From the cell containing the given text, extract its center point as [X, Y] coordinate. 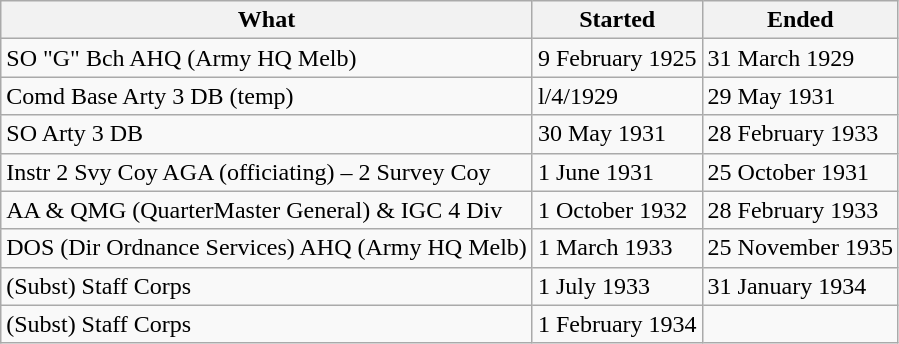
SO Arty 3 DB [267, 134]
Ended [800, 20]
25 November 1935 [800, 248]
1 March 1933 [617, 248]
SO "G" Bch AHQ (Army HQ Melb) [267, 58]
What [267, 20]
31 January 1934 [800, 286]
1 February 1934 [617, 324]
l/4/1929 [617, 96]
29 May 1931 [800, 96]
1 July 1933 [617, 286]
DOS (Dir Ordnance Services) AHQ (Army HQ Melb) [267, 248]
31 March 1929 [800, 58]
1 October 1932 [617, 210]
1 June 1931 [617, 172]
Started [617, 20]
Instr 2 Svy Coy AGA (officiating) – 2 Survey Coy [267, 172]
Comd Base Arty 3 DB (temp) [267, 96]
25 October 1931 [800, 172]
30 May 1931 [617, 134]
AA & QMG (QuarterMaster General) & IGC 4 Div [267, 210]
9 February 1925 [617, 58]
